Output the [x, y] coordinate of the center of the cell containing the given text.  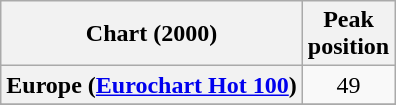
Europe (Eurochart Hot 100) [152, 85]
49 [348, 85]
Peakposition [348, 34]
Chart (2000) [152, 34]
